Return [X, Y] of the center of cell containing provided text 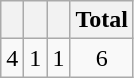
4 [12, 58]
6 [102, 58]
Total [102, 20]
